Search for the cell housing the specified text and yield its [X, Y] center coordinate. 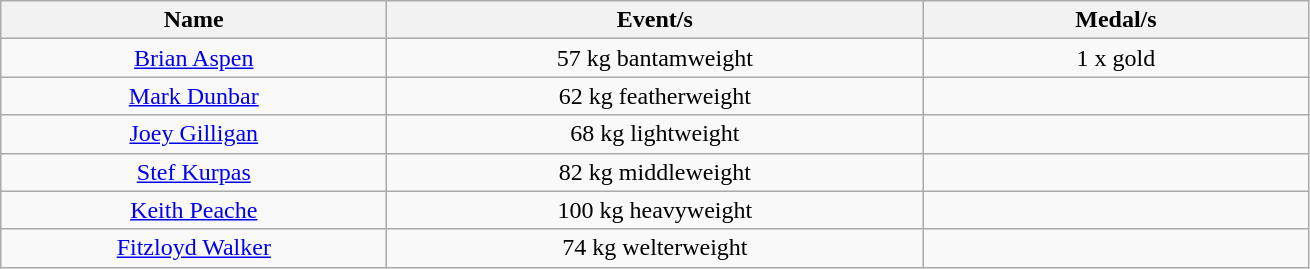
Stef Kurpas [194, 172]
Fitzloyd Walker [194, 248]
Name [194, 20]
74 kg welterweight [655, 248]
Brian Aspen [194, 58]
Joey Gilligan [194, 134]
Mark Dunbar [194, 96]
1 x gold [1116, 58]
Medal/s [1116, 20]
Keith Peache [194, 210]
100 kg heavyweight [655, 210]
82 kg middleweight [655, 172]
62 kg featherweight [655, 96]
68 kg lightweight [655, 134]
57 kg bantamweight [655, 58]
Event/s [655, 20]
